Determine the [x, y] coordinate at the center of the cell enclosing the given text.  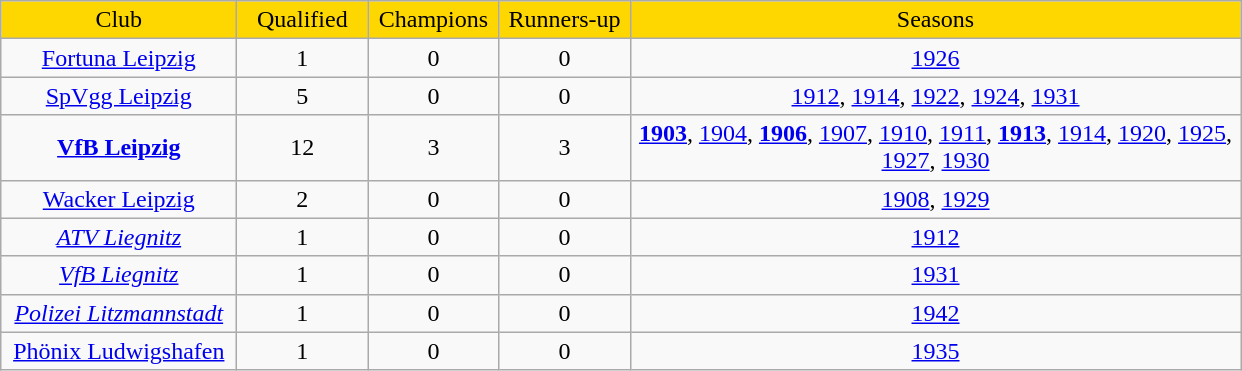
12 [302, 148]
Club [119, 20]
1903, 1904, 1906, 1907, 1910, 1911, 1913, 1914, 1920, 1925, 1927, 1930 [936, 148]
VfB Liegnitz [119, 275]
1912, 1914, 1922, 1924, 1931 [936, 96]
ATV Liegnitz [119, 237]
SpVgg Leipzig [119, 96]
Polizei Litzmannstadt [119, 313]
1931 [936, 275]
1942 [936, 313]
Fortuna Leipzig [119, 58]
Phönix Ludwigshafen [119, 351]
Seasons [936, 20]
1926 [936, 58]
1935 [936, 351]
Runners-up [564, 20]
Qualified [302, 20]
5 [302, 96]
1908, 1929 [936, 199]
VfB Leipzig [119, 148]
Champions [434, 20]
2 [302, 199]
1912 [936, 237]
Wacker Leipzig [119, 199]
